Search for the cell housing the specified text and yield its (X, Y) center coordinate. 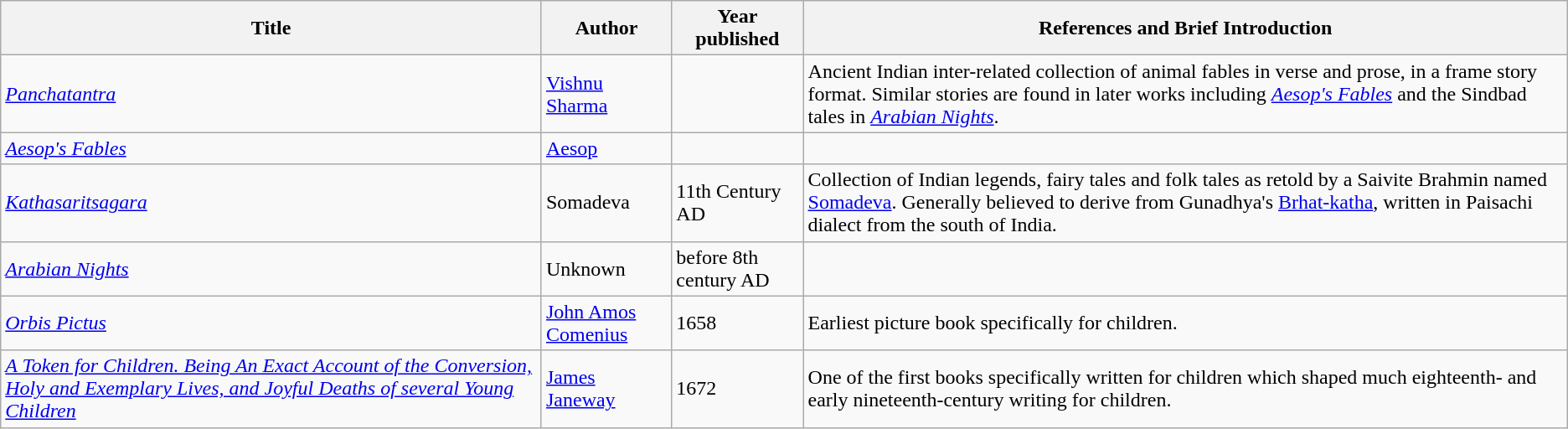
1658 (737, 323)
Aesop (606, 148)
Author (606, 28)
Aesop's Fables (271, 148)
A Token for Children. Being An Exact Account of the Conversion, Holy and Exemplary Lives, and Joyful Deaths of several Young Children (271, 389)
before 8th century AD (737, 268)
Orbis Pictus (271, 323)
Title (271, 28)
1672 (737, 389)
Unknown (606, 268)
One of the first books specifically written for children which shaped much eighteenth- and early nineteenth-century writing for children. (1185, 389)
Year published (737, 28)
Arabian Nights (271, 268)
Vishnu Sharma (606, 94)
11th Century AD (737, 203)
References and Brief Introduction (1185, 28)
Earliest picture book specifically for children. (1185, 323)
Kathasaritsagara (271, 203)
Panchatantra (271, 94)
John Amos Comenius (606, 323)
Somadeva (606, 203)
James Janeway (606, 389)
